Extract the (X, Y) coordinate from the center of the cell holding the provided text.  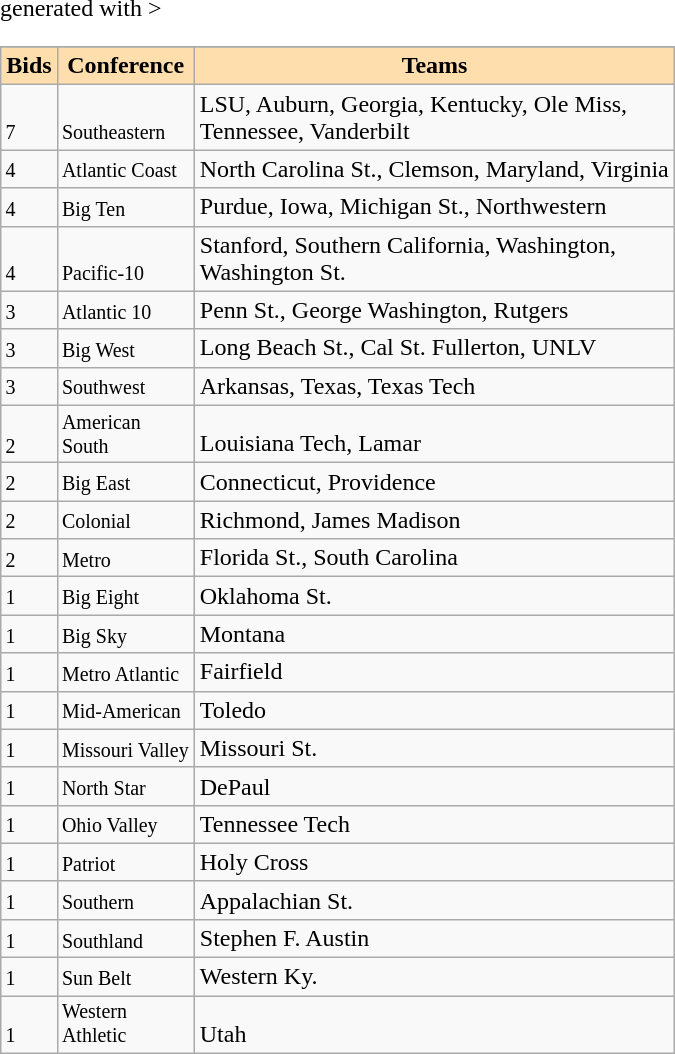
Fairfield (434, 672)
Big West (126, 348)
Southland (126, 938)
Stanford, Southern California, Washington, Washington St. (434, 258)
Sun Belt (126, 977)
Big Sky (126, 634)
Bids (29, 66)
Southern (126, 900)
Metro Atlantic (126, 672)
Holy Cross (434, 862)
Tennessee Tech (434, 824)
American South (126, 434)
Big East (126, 482)
Atlantic Coast (126, 169)
Louisiana Tech, Lamar (434, 434)
Conference (126, 66)
Western Ky. (434, 977)
DePaul (434, 786)
Pacific-10 (126, 258)
Arkansas, Texas, Texas Tech (434, 386)
Long Beach St., Cal St. Fullerton, UNLV (434, 348)
7 (29, 118)
LSU, Auburn, Georgia, Kentucky, Ole Miss, Tennessee, Vanderbilt (434, 118)
Mid-American (126, 710)
Big Eight (126, 596)
Missouri Valley (126, 748)
Missouri St. (434, 748)
Colonial (126, 520)
Stephen F. Austin (434, 938)
Penn St., George Washington, Rutgers (434, 310)
Utah (434, 1024)
Ohio Valley (126, 824)
Big Ten (126, 207)
Atlantic 10 (126, 310)
Montana (434, 634)
North Carolina St., Clemson, Maryland, Virginia (434, 169)
Appalachian St. (434, 900)
Metro (126, 558)
Southwest (126, 386)
Florida St., South Carolina (434, 558)
Toledo (434, 710)
Purdue, Iowa, Michigan St., Northwestern (434, 207)
Teams (434, 66)
Western Athletic (126, 1024)
Oklahoma St. (434, 596)
Richmond, James Madison (434, 520)
North Star (126, 786)
Southeastern (126, 118)
Connecticut, Providence (434, 482)
Patriot (126, 862)
